Return [x, y] of the center of cell containing provided text 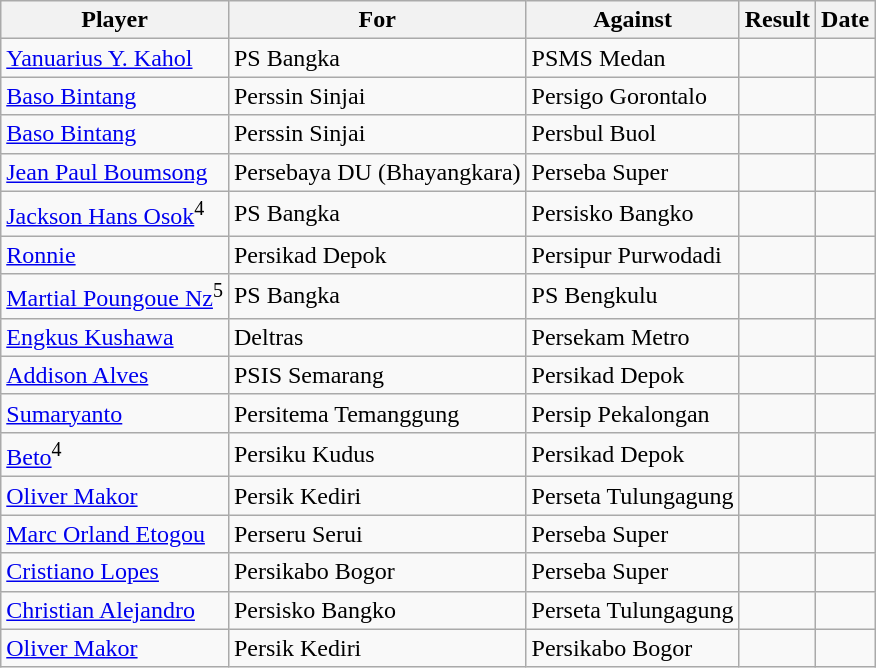
Marc Orland Etogou [115, 534]
PS Bengkulu [632, 296]
Persigo Gorontalo [632, 96]
Persekam Metro [632, 337]
Against [632, 20]
Persiku Kudus [377, 454]
Jackson Hans Osok4 [115, 214]
Sumaryanto [115, 413]
Persip Pekalongan [632, 413]
Persitema Temanggung [377, 413]
PSIS Semarang [377, 375]
Yanuarius Y. Kahol [115, 58]
Player [115, 20]
PSMS Medan [632, 58]
For [377, 20]
Persebaya DU (Bhayangkara) [377, 172]
Beto4 [115, 454]
Result [777, 20]
Cristiano Lopes [115, 572]
Ronnie [115, 255]
Addison Alves [115, 375]
Jean Paul Boumsong [115, 172]
Date [846, 20]
Deltras [377, 337]
Perseru Serui [377, 534]
Martial Poungoue Nz5 [115, 296]
Christian Alejandro [115, 610]
Persipur Purwodadi [632, 255]
Engkus Kushawa [115, 337]
Persbul Buol [632, 134]
